Search for the cell housing the specified text and yield its [X, Y] center coordinate. 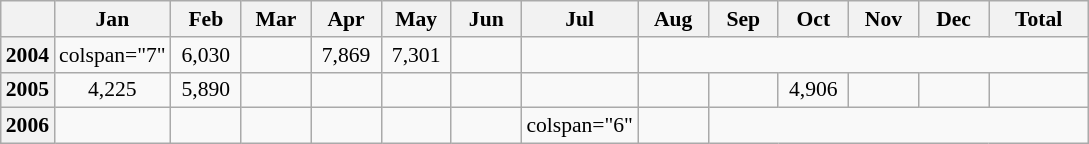
2006 [28, 126]
Sep [743, 19]
Feb [206, 19]
5,890 [206, 90]
colspan="7" [112, 55]
6,030 [206, 55]
Mar [276, 19]
2004 [28, 55]
Jan [112, 19]
Jul [580, 19]
Jun [486, 19]
4,225 [112, 90]
Apr [346, 19]
Total [1039, 19]
colspan="6" [580, 126]
Dec [954, 19]
4,906 [813, 90]
7,301 [416, 55]
7,869 [346, 55]
2005 [28, 90]
Aug [673, 19]
Nov [883, 19]
May [416, 19]
Oct [813, 19]
